Search for the cell housing the specified text and yield its (x, y) center coordinate. 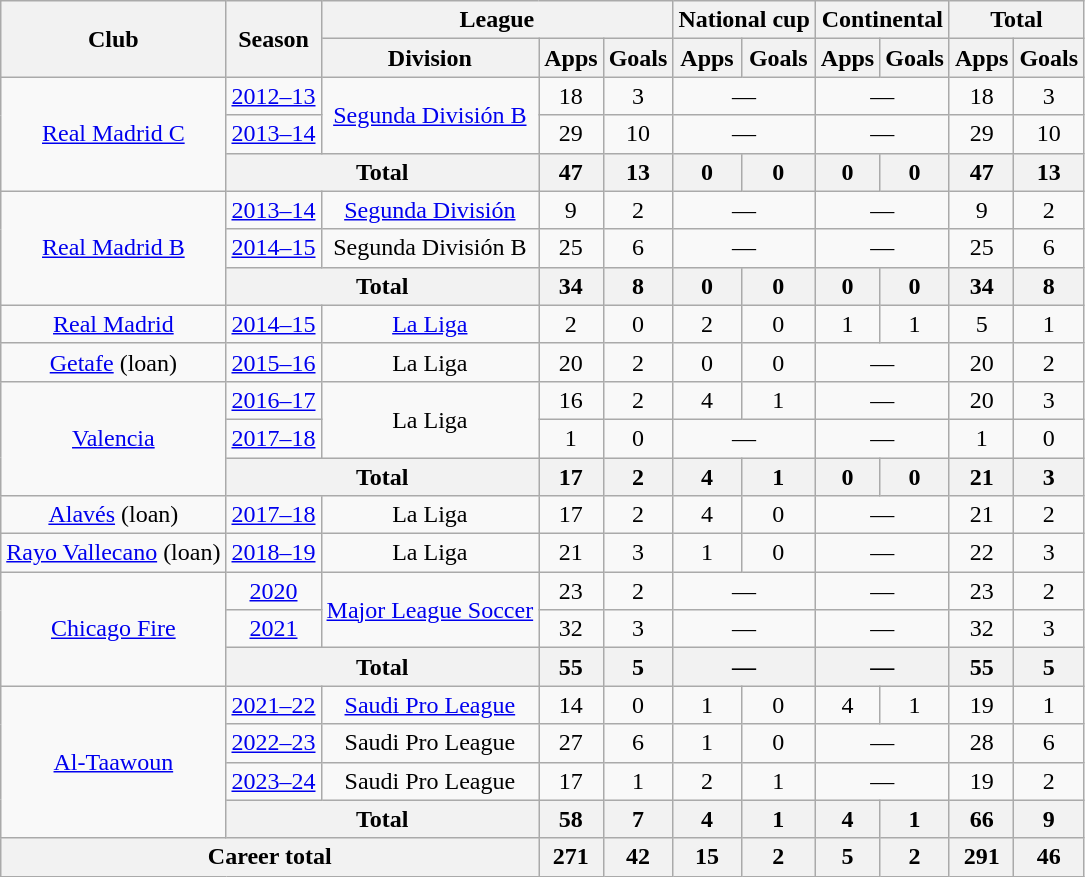
Real Madrid C (114, 134)
2021–22 (274, 705)
14 (571, 705)
2015–16 (274, 362)
291 (981, 857)
27 (571, 743)
Career total (270, 857)
2018–19 (274, 553)
22 (981, 553)
Season (274, 39)
Valencia (114, 438)
Continental (882, 20)
15 (707, 857)
National cup (744, 20)
7 (638, 819)
2023–24 (274, 781)
Getafe (loan) (114, 362)
2022–23 (274, 743)
42 (638, 857)
Major League Soccer (430, 610)
16 (571, 400)
28 (981, 743)
Division (430, 58)
Chicago Fire (114, 629)
271 (571, 857)
66 (981, 819)
Rayo Vallecano (loan) (114, 553)
Alavés (loan) (114, 515)
Al-Taawoun (114, 762)
2012–13 (274, 96)
League (497, 20)
Club (114, 39)
Real Madrid B (114, 248)
Segunda División (430, 210)
2016–17 (274, 400)
2020 (274, 591)
46 (1049, 857)
Real Madrid (114, 324)
58 (571, 819)
2021 (274, 629)
